Output the [X, Y] coordinate of the center of the cell containing the given text.  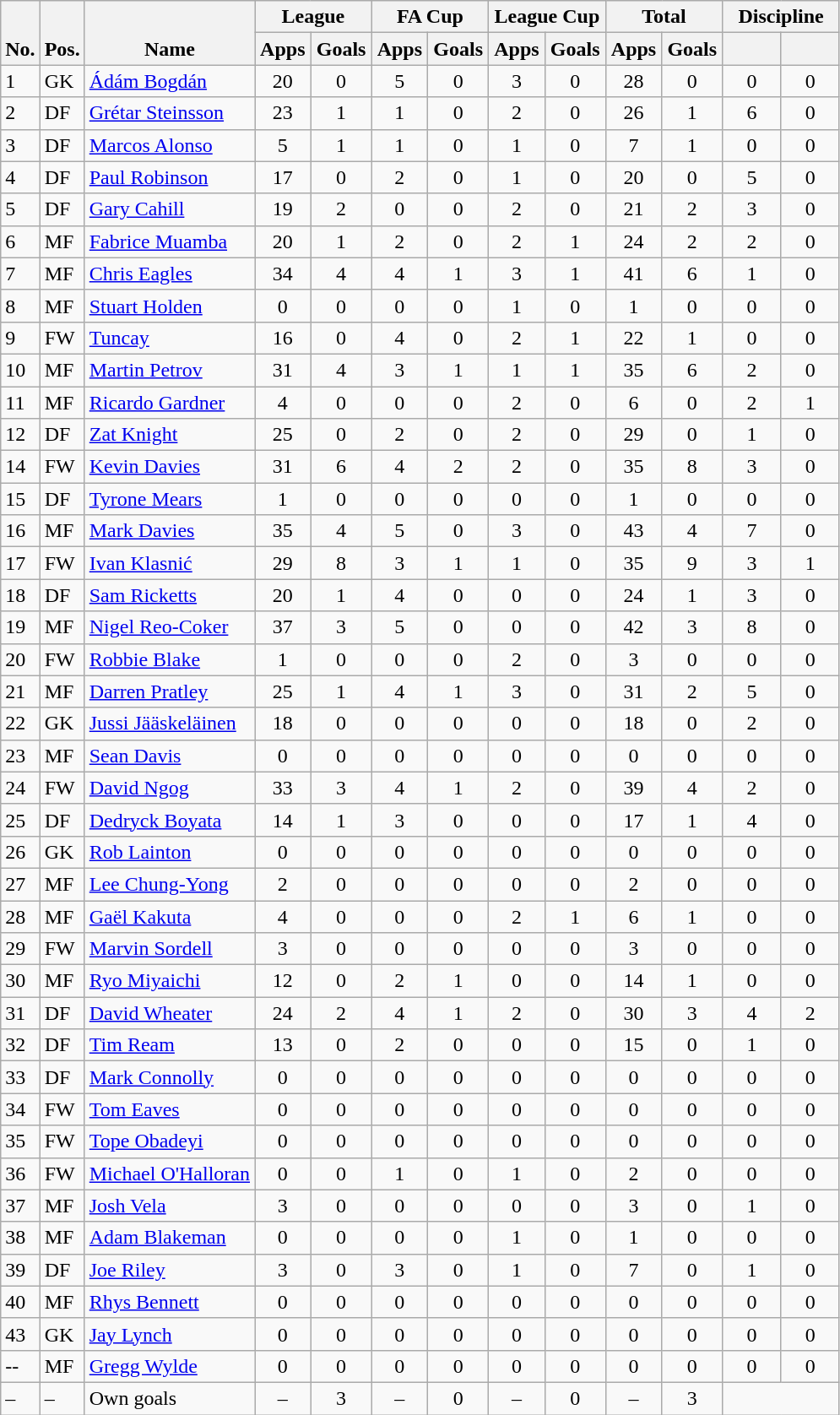
Jay Lynch [169, 1334]
Darren Pratley [169, 691]
36 [20, 1174]
Mark Davies [169, 531]
Jussi Jääskeläinen [169, 724]
Gaël Kakuta [169, 916]
Ivan Klasnić [169, 563]
League [314, 17]
Josh Vela [169, 1206]
Ádám Bogdán [169, 81]
Nigel Reo-Coker [169, 627]
Martin Petrov [169, 370]
42 [633, 627]
Chris Eagles [169, 274]
Ricardo Gardner [169, 403]
Dedryck Boyata [169, 820]
Marvin Sordell [169, 949]
Name [169, 33]
Rhys Bennett [169, 1302]
FA Cup [431, 17]
David Wheater [169, 1013]
Tuncay [169, 338]
Gregg Wylde [169, 1366]
Tope Obadeyi [169, 1141]
Joe Riley [169, 1270]
Adam Blakeman [169, 1238]
Discipline [782, 17]
Robbie Blake [169, 659]
10 [20, 370]
Michael O'Halloran [169, 1174]
32 [20, 1045]
Rob Lainton [169, 852]
-- [20, 1366]
Tyrone Mears [169, 499]
Fabrice Muamba [169, 241]
Mark Connolly [169, 1077]
Sean Davis [169, 756]
Zat Knight [169, 435]
41 [633, 274]
Kevin Davies [169, 467]
Pos. [62, 33]
Gary Cahill [169, 209]
13 [284, 1045]
38 [20, 1238]
Paul Robinson [169, 177]
Tom Eaves [169, 1109]
Lee Chung-Yong [169, 884]
40 [20, 1302]
Tim Ream [169, 1045]
No. [20, 33]
27 [20, 884]
David Ngog [169, 788]
Total [664, 17]
League Cup [547, 17]
Stuart Holden [169, 306]
Grétar Steinsson [169, 113]
Ryo Miyaichi [169, 981]
Marcos Alonso [169, 145]
Own goals [169, 1398]
11 [20, 403]
Sam Ricketts [169, 595]
